Provide the (x, y) coordinate of the cell's center where the given text is located.  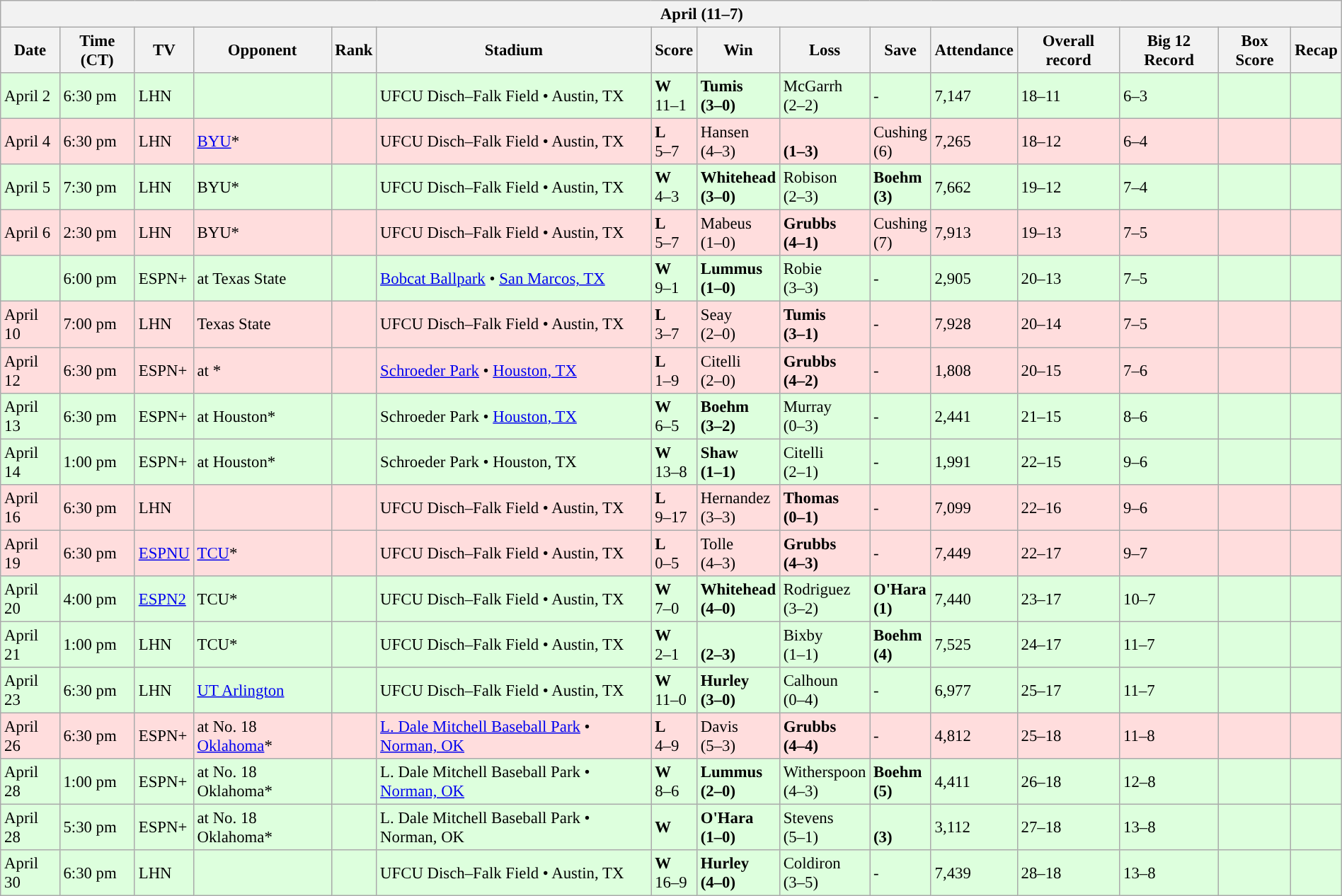
10–7 (1169, 599)
26–18 (1068, 781)
April 4 (30, 142)
4:00 pm (97, 599)
7:00 pm (97, 324)
Attendance (974, 50)
Grubbs(4–1) (824, 234)
Boehm(3–2) (738, 416)
W13–8 (674, 461)
7,440 (974, 599)
L0–5 (674, 553)
W16–9 (674, 873)
Rodriguez(3–2) (824, 599)
3,112 (974, 827)
22–16 (1068, 507)
Boehm(3) (900, 187)
20–13 (1068, 279)
11–8 (1169, 736)
Tumis(3–1) (824, 324)
22–17 (1068, 553)
W2–1 (674, 644)
at Texas State (262, 279)
Date (30, 50)
12–8 (1169, 781)
April 10 (30, 324)
1,991 (974, 461)
O'Hara(1) (900, 599)
Murray(0–3) (824, 416)
W6–5 (674, 416)
28–18 (1068, 873)
Shaw(1–1) (738, 461)
7,525 (974, 644)
Cushing(6) (900, 142)
April 30 (30, 873)
18–12 (1068, 142)
(3) (900, 827)
L3–7 (674, 324)
5:30 pm (97, 827)
7,449 (974, 553)
Stevens(5–1) (824, 827)
(2–3) (738, 644)
Hansen(4–3) (738, 142)
6–3 (1169, 96)
Grubbs(4–3) (824, 553)
7,928 (974, 324)
Robie(3–3) (824, 279)
8–6 (1169, 416)
April 20 (30, 599)
Box Score (1254, 50)
Coldiron(3–5) (824, 873)
Hurley(3–0) (738, 691)
Calhoun(0–4) (824, 691)
7,662 (974, 187)
Lummus(1–0) (738, 279)
Grubbs(4–4) (824, 736)
W8–6 (674, 781)
7,265 (974, 142)
Whitehead(4–0) (738, 599)
McGarrh(2–2) (824, 96)
April 2 (30, 96)
TV (164, 50)
20–15 (1068, 369)
Boehm(4) (900, 644)
6,977 (974, 691)
7,439 (974, 873)
1,808 (974, 369)
6:00 pm (97, 279)
W11–0 (674, 691)
Mabeus(1–0) (738, 234)
Citelli(2–1) (824, 461)
Bixby(1–1) (824, 644)
Cushing(7) (900, 234)
7,913 (974, 234)
27–18 (1068, 827)
W9–1 (674, 279)
L4–9 (674, 736)
4,812 (974, 736)
Grubbs(4–2) (824, 369)
April 21 (30, 644)
Bobcat Ballpark • San Marcos, TX (514, 279)
7,099 (974, 507)
O'Hara(1–0) (738, 827)
April 14 (30, 461)
April 19 (30, 553)
at * (262, 369)
20–14 (1068, 324)
Seay(2–0) (738, 324)
UT Arlington (262, 691)
19–12 (1068, 187)
19–13 (1068, 234)
ESPNU (164, 553)
L9–17 (674, 507)
Win (738, 50)
25–18 (1068, 736)
Opponent (262, 50)
2,441 (974, 416)
Hurley(4–0) (738, 873)
4,411 (974, 781)
2,905 (974, 279)
ESPN2 (164, 599)
Robison(2–3) (824, 187)
Thomas(0–1) (824, 507)
April 16 (30, 507)
Recap (1317, 50)
9–7 (1169, 553)
(1–3) (824, 142)
Stadium (514, 50)
Time (CT) (97, 50)
22–15 (1068, 461)
Boehm(5) (900, 781)
W7–0 (674, 599)
Overall record (1068, 50)
Davis(5–3) (738, 736)
Tolle(4–3) (738, 553)
Tumis(3–0) (738, 96)
7,147 (974, 96)
18–11 (1068, 96)
7–4 (1169, 187)
Citelli(2–0) (738, 369)
21–15 (1068, 416)
7:30 pm (97, 187)
April 26 (30, 736)
April 6 (30, 234)
Loss (824, 50)
April 23 (30, 691)
Big 12 Record (1169, 50)
Lummus(2–0) (738, 781)
25–17 (1068, 691)
Save (900, 50)
L1–9 (674, 369)
April 12 (30, 369)
Texas State (262, 324)
Score (674, 50)
W11–1 (674, 96)
Rank (354, 50)
Witherspoon(4–3) (824, 781)
April 5 (30, 187)
23–17 (1068, 599)
6–4 (1169, 142)
April (11–7) (671, 14)
2:30 pm (97, 234)
7–6 (1169, 369)
Whitehead(3–0) (738, 187)
W4–3 (674, 187)
April 13 (30, 416)
24–17 (1068, 644)
W (674, 827)
Hernandez(3–3) (738, 507)
